Capture the cell that displays the provided text and extract its [x, y] central coordinate. 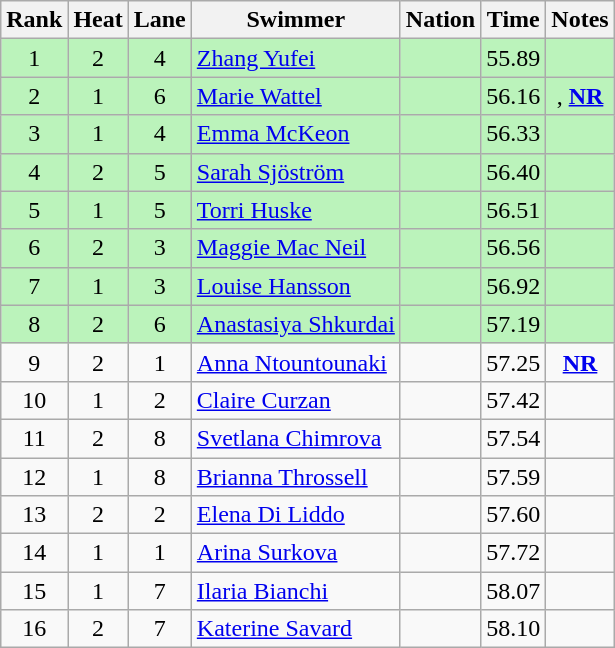
Claire Curzan [296, 400]
57.25 [514, 362]
Ilaria Bianchi [296, 591]
Anastasiya Shkurdai [296, 324]
57.59 [514, 477]
Arina Surkova [296, 553]
57.19 [514, 324]
Rank [34, 20]
56.40 [514, 172]
Svetlana Chimrova [296, 438]
57.54 [514, 438]
Heat [98, 20]
Emma McKeon [296, 134]
57.60 [514, 515]
Zhang Yufei [296, 58]
58.07 [514, 591]
58.10 [514, 629]
56.33 [514, 134]
Brianna Throssell [296, 477]
Louise Hansson [296, 286]
56.92 [514, 286]
Katerine Savard [296, 629]
Time [514, 20]
Swimmer [296, 20]
14 [34, 553]
56.56 [514, 248]
Anna Ntountounaki [296, 362]
15 [34, 591]
Lane [160, 20]
9 [34, 362]
16 [34, 629]
56.16 [514, 96]
, NR [580, 96]
Marie Wattel [296, 96]
57.72 [514, 553]
Maggie Mac Neil [296, 248]
NR [580, 362]
Nation [440, 20]
Elena Di Liddo [296, 515]
12 [34, 477]
57.42 [514, 400]
56.51 [514, 210]
10 [34, 400]
Sarah Sjöström [296, 172]
Notes [580, 20]
Torri Huske [296, 210]
11 [34, 438]
13 [34, 515]
55.89 [514, 58]
